Scan for the cell matching the given text and deliver its [x, y] coordinate at center. 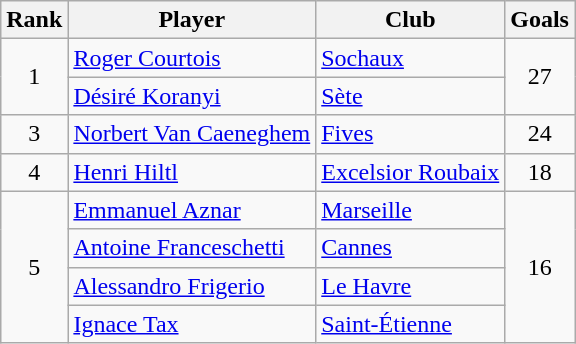
Emmanuel Aznar [192, 210]
5 [34, 267]
Player [192, 20]
Ignace Tax [192, 324]
Goals [540, 20]
1 [34, 77]
16 [540, 267]
Antoine Franceschetti [192, 248]
Sète [410, 96]
Marseille [410, 210]
Alessandro Frigerio [192, 286]
Fives [410, 134]
Cannes [410, 248]
27 [540, 77]
Rank [34, 20]
Saint-Étienne [410, 324]
Henri Hiltl [192, 172]
Sochaux [410, 58]
Excelsior Roubaix [410, 172]
Le Havre [410, 286]
Norbert Van Caeneghem [192, 134]
Désiré Koranyi [192, 96]
Club [410, 20]
4 [34, 172]
3 [34, 134]
24 [540, 134]
Roger Courtois [192, 58]
18 [540, 172]
